From the cell containing the given text, extract its center point as [X, Y] coordinate. 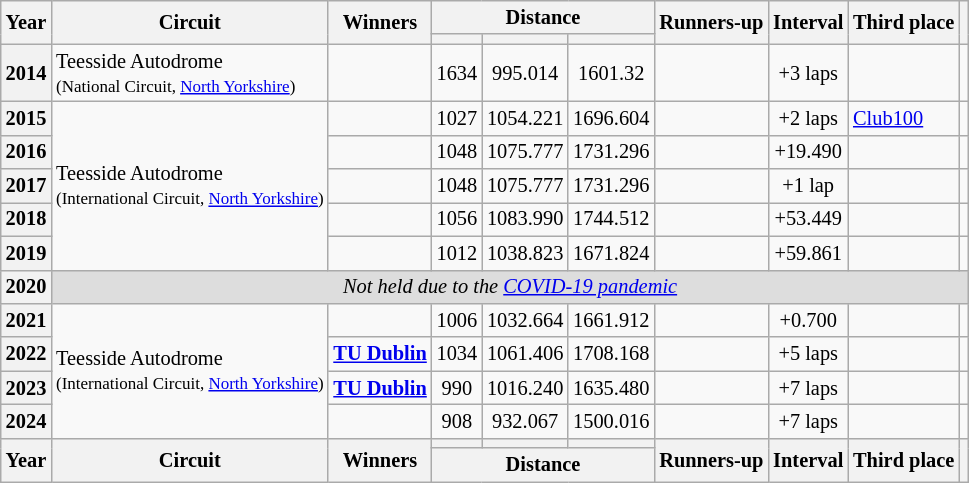
1027 [457, 118]
+19.490 [808, 152]
2024 [26, 421]
1708.168 [611, 354]
995.014 [525, 73]
2015 [26, 118]
1034 [457, 354]
1671.824 [611, 253]
Club100 [904, 118]
2021 [26, 320]
1500.016 [611, 421]
1601.32 [611, 73]
+0.700 [808, 320]
+59.861 [808, 253]
1016.240 [525, 388]
Teesside Autodrome(National Circuit, North Yorkshire) [190, 73]
Not held due to the COVID-19 pandemic [510, 287]
2016 [26, 152]
+2 laps [808, 118]
1744.512 [611, 219]
1083.990 [525, 219]
1635.480 [611, 388]
1032.664 [525, 320]
1696.604 [611, 118]
2022 [26, 354]
908 [457, 421]
1056 [457, 219]
1061.406 [525, 354]
+5 laps [808, 354]
1038.823 [525, 253]
2018 [26, 219]
+3 laps [808, 73]
932.067 [525, 421]
2019 [26, 253]
2023 [26, 388]
2020 [26, 287]
+53.449 [808, 219]
1661.912 [611, 320]
+1 lap [808, 186]
990 [457, 388]
1634 [457, 73]
1054.221 [525, 118]
2017 [26, 186]
2014 [26, 73]
1006 [457, 320]
1012 [457, 253]
